Determine the [x, y] coordinate at the center of the cell enclosing the given text.  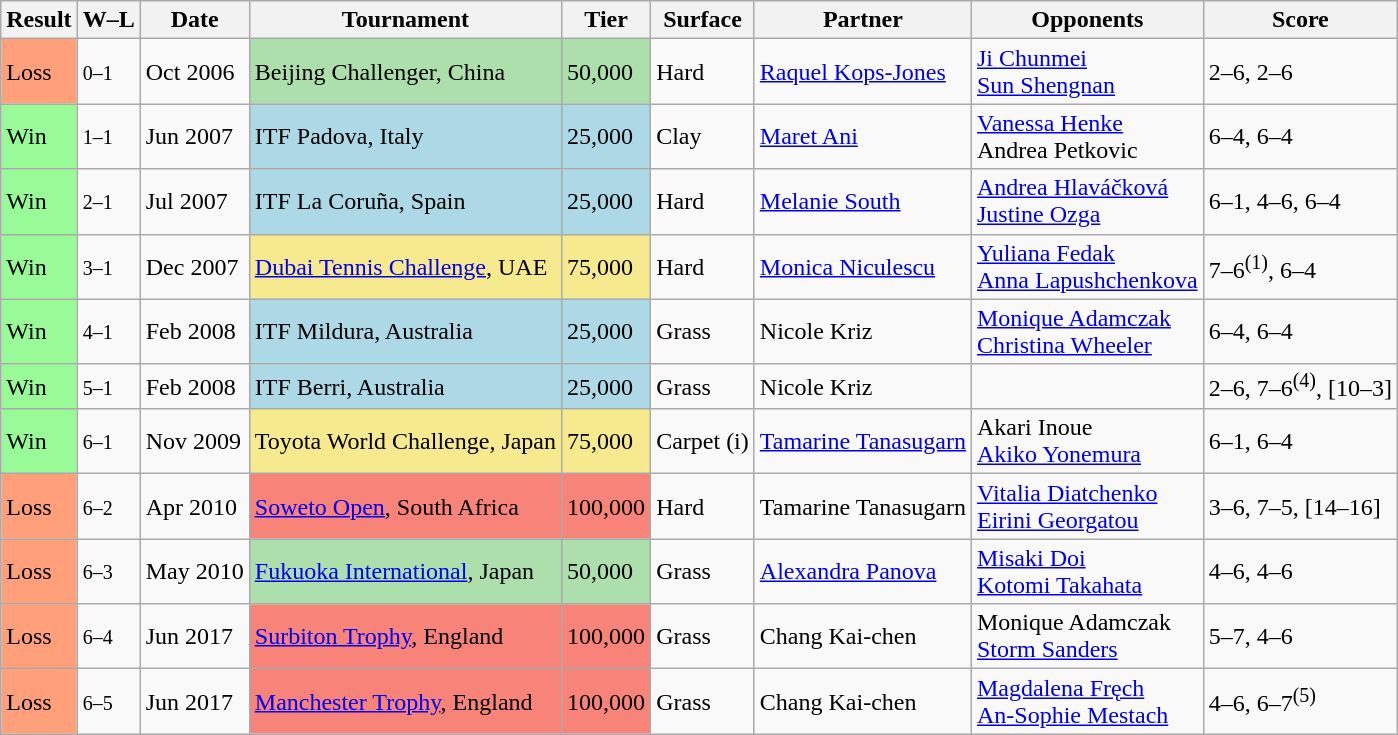
7–6(1), 6–4 [1300, 266]
4–6, 4–6 [1300, 572]
ITF Berri, Australia [405, 386]
Maret Ani [862, 136]
Andrea Hlaváčková Justine Ozga [1087, 202]
Toyota World Challenge, Japan [405, 442]
Melanie South [862, 202]
6–4 [108, 636]
6–3 [108, 572]
2–6, 7–6(4), [10–3] [1300, 386]
Score [1300, 20]
Nov 2009 [194, 442]
6–1, 6–4 [1300, 442]
Partner [862, 20]
Result [39, 20]
2–6, 2–6 [1300, 72]
Tier [606, 20]
Monica Niculescu [862, 266]
Clay [703, 136]
0–1 [108, 72]
3–1 [108, 266]
1–1 [108, 136]
Opponents [1087, 20]
Manchester Trophy, England [405, 702]
Jul 2007 [194, 202]
4–6, 6–7(5) [1300, 702]
2–1 [108, 202]
6–1, 4–6, 6–4 [1300, 202]
ITF La Coruña, Spain [405, 202]
Magdalena Fręch An-Sophie Mestach [1087, 702]
W–L [108, 20]
Monique Adamczak Christina Wheeler [1087, 332]
Tournament [405, 20]
Monique Adamczak Storm Sanders [1087, 636]
Oct 2006 [194, 72]
6–1 [108, 442]
3–6, 7–5, [14–16] [1300, 506]
Surbiton Trophy, England [405, 636]
Akari Inoue Akiko Yonemura [1087, 442]
Date [194, 20]
5–7, 4–6 [1300, 636]
Alexandra Panova [862, 572]
May 2010 [194, 572]
Misaki Doi Kotomi Takahata [1087, 572]
5–1 [108, 386]
Carpet (i) [703, 442]
6–5 [108, 702]
Yuliana Fedak Anna Lapushchenkova [1087, 266]
Raquel Kops-Jones [862, 72]
Dec 2007 [194, 266]
Jun 2007 [194, 136]
6–2 [108, 506]
Surface [703, 20]
4–1 [108, 332]
Vitalia Diatchenko Eirini Georgatou [1087, 506]
Beijing Challenger, China [405, 72]
Soweto Open, South Africa [405, 506]
Fukuoka International, Japan [405, 572]
Dubai Tennis Challenge, UAE [405, 266]
ITF Padova, Italy [405, 136]
ITF Mildura, Australia [405, 332]
Ji Chunmei Sun Shengnan [1087, 72]
Apr 2010 [194, 506]
Vanessa Henke Andrea Petkovic [1087, 136]
